Identify which cell holds the provided text, then report its [x, y] central coordinate. 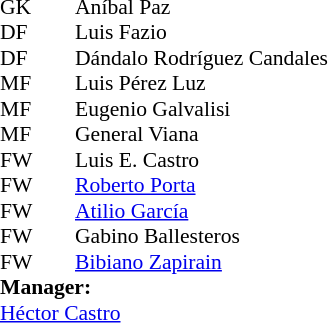
General Viana [202, 135]
Atilio García [202, 211]
Gabino Ballesteros [202, 237]
Manager: [164, 287]
Bibiano Zapirain [202, 262]
Luis Fazio [202, 33]
Luis Pérez Luz [202, 83]
Eugenio Galvalisi [202, 109]
Dándalo Rodríguez Candales [202, 58]
Luis E. Castro [202, 160]
Roberto Porta [202, 185]
